Identify which cell holds the provided text, then report its (X, Y) central coordinate. 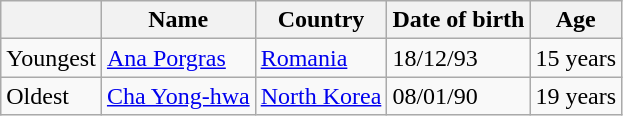
Cha Yong-hwa (178, 96)
North Korea (321, 96)
Name (178, 20)
15 years (576, 58)
Date of birth (458, 20)
Romania (321, 58)
Oldest (52, 96)
Ana Porgras (178, 58)
Age (576, 20)
Youngest (52, 58)
08/01/90 (458, 96)
Country (321, 20)
19 years (576, 96)
18/12/93 (458, 58)
